Scan for the cell matching the given text and deliver its [x, y] coordinate at center. 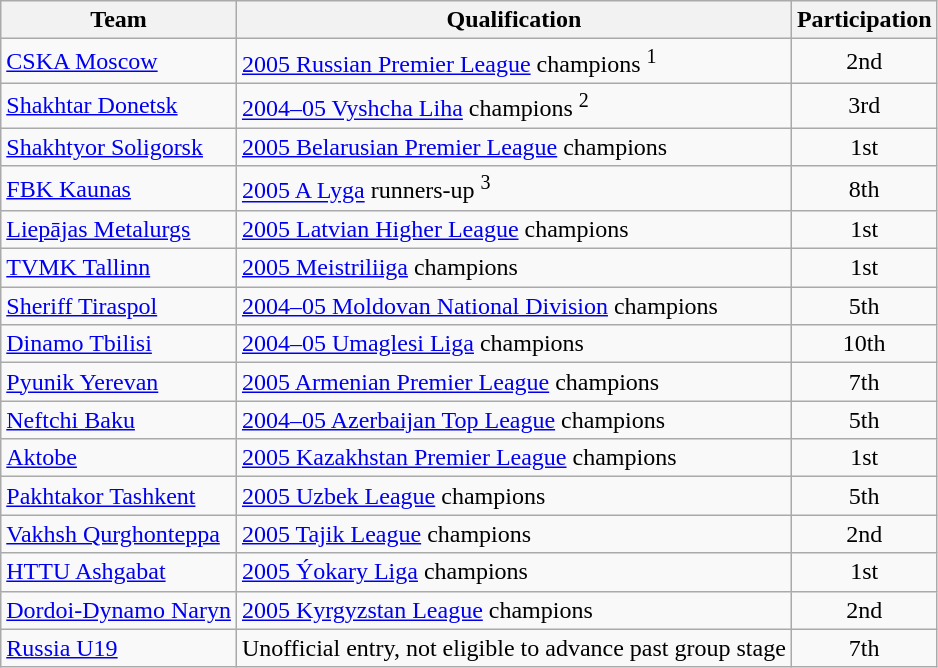
2005 Russian Premier League champions 1 [514, 62]
2004–05 Umaglesi Liga champions [514, 344]
2005 Kyrgyzstan League champions [514, 610]
2005 Armenian Premier League champions [514, 382]
2005 Uzbek League champions [514, 496]
HTTU Ashgabat [119, 572]
Team [119, 20]
8th [864, 188]
Vakhsh Qurghonteppa [119, 534]
Shakhtar Donetsk [119, 106]
Participation [864, 20]
Neftchi Baku [119, 420]
2004–05 Azerbaijan Top League champions [514, 420]
2005 Ýokary Liga champions [514, 572]
Aktobe [119, 458]
Dordoi-Dynamo Naryn [119, 610]
10th [864, 344]
Liepājas Metalurgs [119, 230]
2005 Kazakhstan Premier League champions [514, 458]
Sheriff Tiraspol [119, 306]
3rd [864, 106]
2005 Meistriliiga champions [514, 268]
2005 Belarusian Premier League champions [514, 147]
2004–05 Moldovan National Division champions [514, 306]
2004–05 Vyshcha Liha champions 2 [514, 106]
Unofficial entry, not eligible to advance past group stage [514, 648]
Dinamo Tbilisi [119, 344]
2005 A Lyga runners-up 3 [514, 188]
2005 Tajik League champions [514, 534]
Shakhtyor Soligorsk [119, 147]
CSKA Moscow [119, 62]
Russia U19 [119, 648]
FBK Kaunas [119, 188]
Pakhtakor Tashkent [119, 496]
TVMK Tallinn [119, 268]
2005 Latvian Higher League champions [514, 230]
Pyunik Yerevan [119, 382]
Qualification [514, 20]
